Identify which cell holds the provided text, then report its (X, Y) central coordinate. 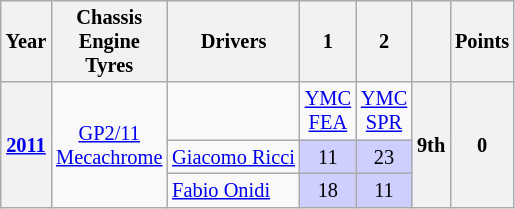
Giacomo Ricci (234, 157)
Year (26, 41)
18 (328, 190)
9th (431, 144)
Points (482, 41)
YMCSPR (384, 111)
ChassisEngineTyres (109, 41)
2011 (26, 144)
1 (328, 41)
Fabio Onidi (234, 190)
GP2/11Mecachrome (109, 144)
Drivers (234, 41)
0 (482, 144)
YMCFEA (328, 111)
2 (384, 41)
23 (384, 157)
